Find where the given text appears and provide that cell's center as [X, Y] coordinate. 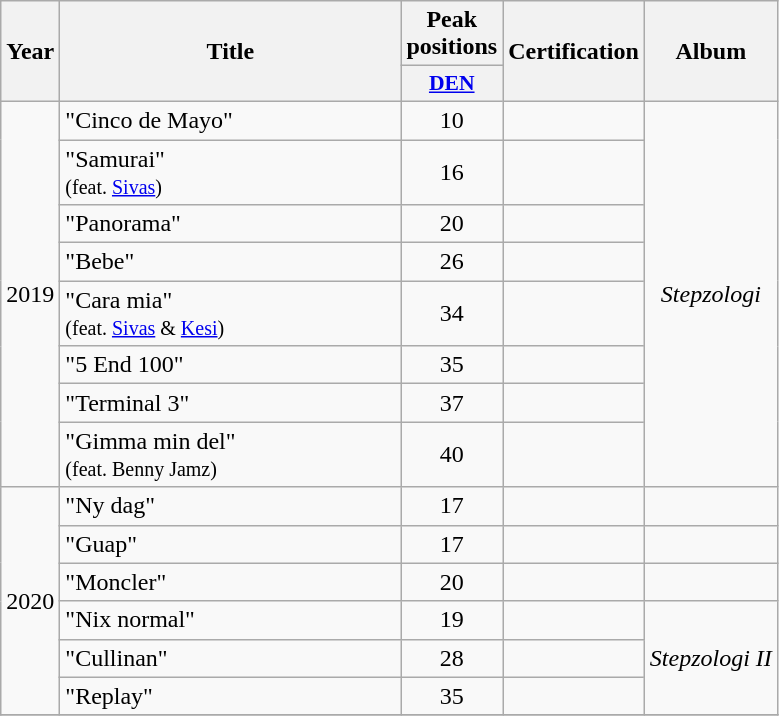
"Guap" [230, 544]
Album [710, 52]
"Panorama" [230, 224]
"5 End 100" [230, 365]
"Cullinan" [230, 658]
"Samurai" (feat. Sivas) [230, 172]
28 [452, 658]
Year [30, 52]
26 [452, 262]
19 [452, 620]
"Moncler" [230, 582]
2020 [30, 601]
Peak positions [452, 34]
Title [230, 52]
2019 [30, 294]
37 [452, 403]
Certification [574, 52]
"Nix normal" [230, 620]
"Replay" [230, 696]
Stepzologi [710, 294]
DEN [452, 84]
"Gimma min del" (feat. Benny Jamz) [230, 454]
40 [452, 454]
Stepzologi II [710, 658]
16 [452, 172]
"Terminal 3" [230, 403]
"Ny dag" [230, 506]
34 [452, 314]
"Cinco de Mayo" [230, 120]
"Bebe" [230, 262]
"Cara mia" (feat. Sivas & Kesi) [230, 314]
10 [452, 120]
